Identify which cell holds the provided text, then report its [x, y] central coordinate. 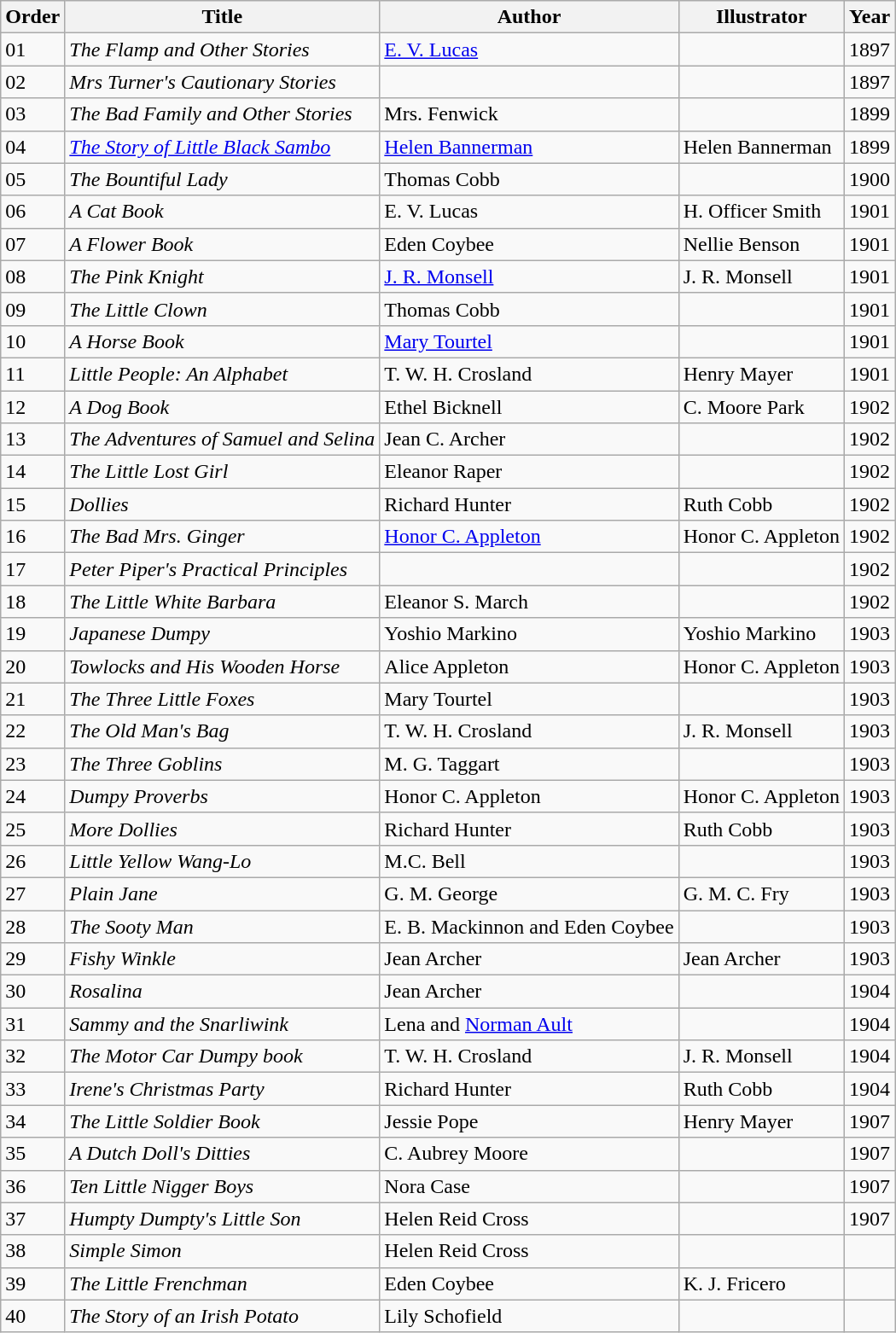
Plain Jane [222, 894]
03 [32, 114]
Ethel Bicknell [529, 407]
12 [32, 407]
M. G. Taggart [529, 764]
20 [32, 666]
Nellie Benson [761, 244]
More Dollies [222, 829]
19 [32, 634]
H. Officer Smith [761, 212]
Title [222, 17]
Order [32, 17]
29 [32, 959]
Dumpy Proverbs [222, 796]
Mrs Turner's Cautionary Stories [222, 82]
39 [32, 1284]
The Pink Knight [222, 276]
26 [32, 861]
Mrs. Fenwick [529, 114]
16 [32, 537]
The Bountiful Lady [222, 179]
A Dutch Doll's Ditties [222, 1154]
40 [32, 1316]
A Dog Book [222, 407]
15 [32, 504]
Lily Schofield [529, 1316]
01 [32, 49]
E. B. Mackinnon and Eden Coybee [529, 926]
Nora Case [529, 1186]
37 [32, 1219]
The Old Man's Bag [222, 731]
05 [32, 179]
The Little White Barbara [222, 602]
23 [32, 764]
Eleanor Raper [529, 472]
Jean C. Archer [529, 439]
25 [32, 829]
G. M. George [529, 894]
08 [32, 276]
The Adventures of Samuel and Selina [222, 439]
31 [32, 1024]
K. J. Fricero [761, 1284]
A Cat Book [222, 212]
14 [32, 472]
The Three Goblins [222, 764]
02 [32, 82]
Sammy and the Snarliwink [222, 1024]
Dollies [222, 504]
Humpty Dumpty's Little Son [222, 1219]
Author [529, 17]
Rosalina [222, 992]
G. M. C. Fry [761, 894]
Lena and Norman Ault [529, 1024]
Simple Simon [222, 1251]
C. Moore Park [761, 407]
09 [32, 309]
The Motor Car Dumpy book [222, 1057]
The Story of an Irish Potato [222, 1316]
Ten Little Nigger Boys [222, 1186]
The Three Little Foxes [222, 699]
38 [32, 1251]
11 [32, 374]
The Little Lost Girl [222, 472]
Illustrator [761, 17]
A Flower Book [222, 244]
36 [32, 1186]
13 [32, 439]
30 [32, 992]
Eleanor S. March [529, 602]
22 [32, 731]
34 [32, 1121]
04 [32, 147]
24 [32, 796]
Little Yellow Wang-Lo [222, 861]
33 [32, 1089]
35 [32, 1154]
The Little Soldier Book [222, 1121]
10 [32, 341]
18 [32, 602]
The Little Frenchman [222, 1284]
Towlocks and His Wooden Horse [222, 666]
07 [32, 244]
Irene's Christmas Party [222, 1089]
1900 [870, 179]
Fishy Winkle [222, 959]
The Bad Family and Other Stories [222, 114]
M.C. Bell [529, 861]
21 [32, 699]
06 [32, 212]
The Flamp and Other Stories [222, 49]
A Horse Book [222, 341]
Year [870, 17]
C. Aubrey Moore [529, 1154]
Little People: An Alphabet [222, 374]
The Sooty Man [222, 926]
The Story of Little Black Sambo [222, 147]
The Little Clown [222, 309]
Alice Appleton [529, 666]
The Bad Mrs. Ginger [222, 537]
32 [32, 1057]
Japanese Dumpy [222, 634]
Jessie Pope [529, 1121]
17 [32, 569]
Peter Piper's Practical Principles [222, 569]
28 [32, 926]
27 [32, 894]
